Determine the (x, y) coordinate at the center of the cell enclosing the given text.  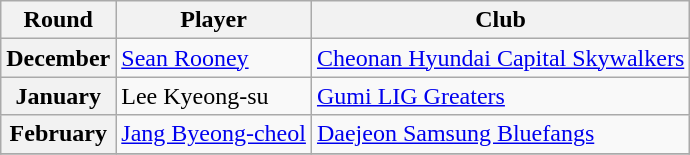
December (58, 58)
February (58, 134)
Jang Byeong-cheol (214, 134)
Gumi LIG Greaters (500, 96)
Cheonan Hyundai Capital Skywalkers (500, 58)
January (58, 96)
Lee Kyeong-su (214, 96)
Player (214, 20)
Sean Rooney (214, 58)
Daejeon Samsung Bluefangs (500, 134)
Club (500, 20)
Round (58, 20)
